Return (X, Y) of the center of cell containing provided text 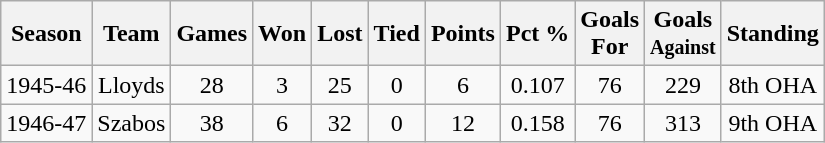
Points (462, 34)
9th OHA (772, 123)
313 (684, 123)
Pct % (537, 34)
0.158 (537, 123)
1945-46 (46, 85)
25 (340, 85)
229 (684, 85)
0.107 (537, 85)
GoalsFor (610, 34)
Standing (772, 34)
32 (340, 123)
12 (462, 123)
Lloyds (132, 85)
Tied (396, 34)
Season (46, 34)
3 (282, 85)
Won (282, 34)
38 (212, 123)
Games (212, 34)
28 (212, 85)
Lost (340, 34)
GoalsAgainst (684, 34)
Szabos (132, 123)
8th OHA (772, 85)
1946-47 (46, 123)
Team (132, 34)
